Return [x, y] of the center of cell containing provided text 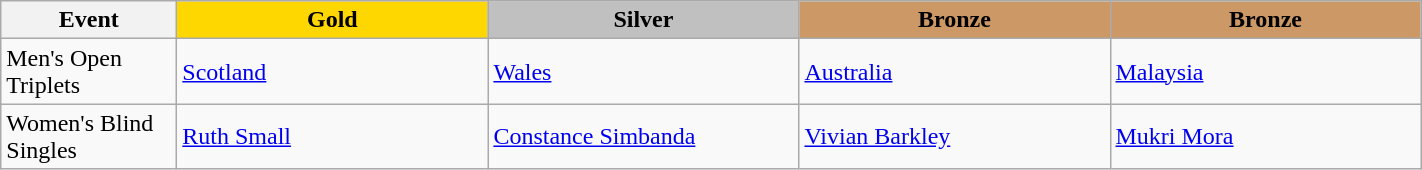
Scotland [332, 72]
Mukri Mora [1266, 136]
Women's Blind Singles [89, 136]
Event [89, 20]
Constance Simbanda [644, 136]
Australia [954, 72]
Ruth Small [332, 136]
Gold [332, 20]
Men's Open Triplets [89, 72]
Silver [644, 20]
Vivian Barkley [954, 136]
Wales [644, 72]
Malaysia [1266, 72]
